Output the (X, Y) coordinate of the center of the cell containing the given text.  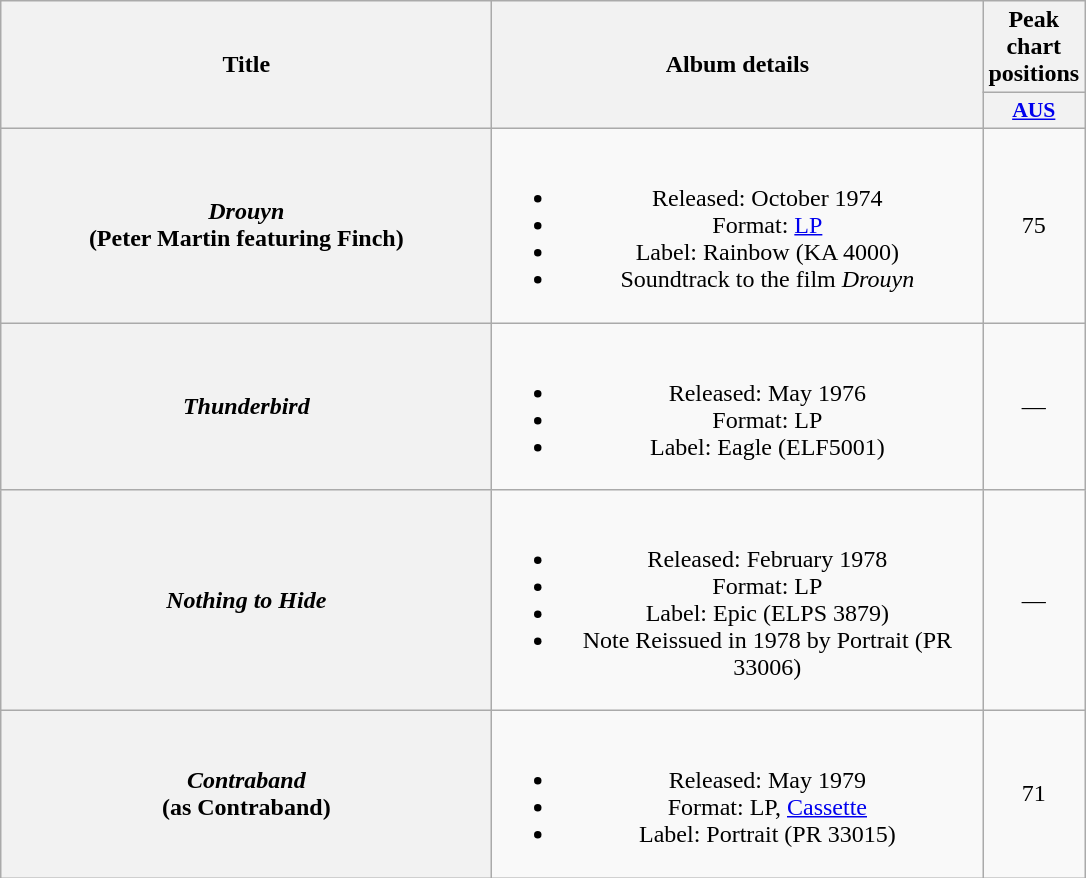
Released: May 1976Format: LPLabel: Eagle (ELF5001) (738, 406)
Contraband (as Contraband) (246, 794)
Album details (738, 65)
Thunderbird (246, 406)
Released: May 1979Format: LP, CassetteLabel: Portrait (PR 33015) (738, 794)
Peak chart positions (1034, 47)
75 (1034, 225)
Drouyn (Peter Martin featuring Finch) (246, 225)
Nothing to Hide (246, 600)
Released: February 1978Format: LPLabel: Epic (ELPS 3879)Note Reissued in 1978 by Portrait (PR 33006) (738, 600)
Title (246, 65)
Released: October 1974Format: LPLabel: Rainbow (KA 4000)Soundtrack to the film Drouyn (738, 225)
AUS (1034, 111)
71 (1034, 794)
